Pinpoint the cell where the given text exists, returning its (x, y) midpoint coordinate. 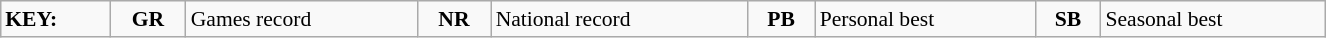
National record (620, 19)
GR (148, 19)
NR (454, 19)
PB (782, 19)
Personal best (926, 19)
Seasonal best (1212, 19)
SB (1068, 19)
KEY: (55, 19)
Games record (302, 19)
